Determine the (x, y) coordinate at the center of the cell enclosing the given text.  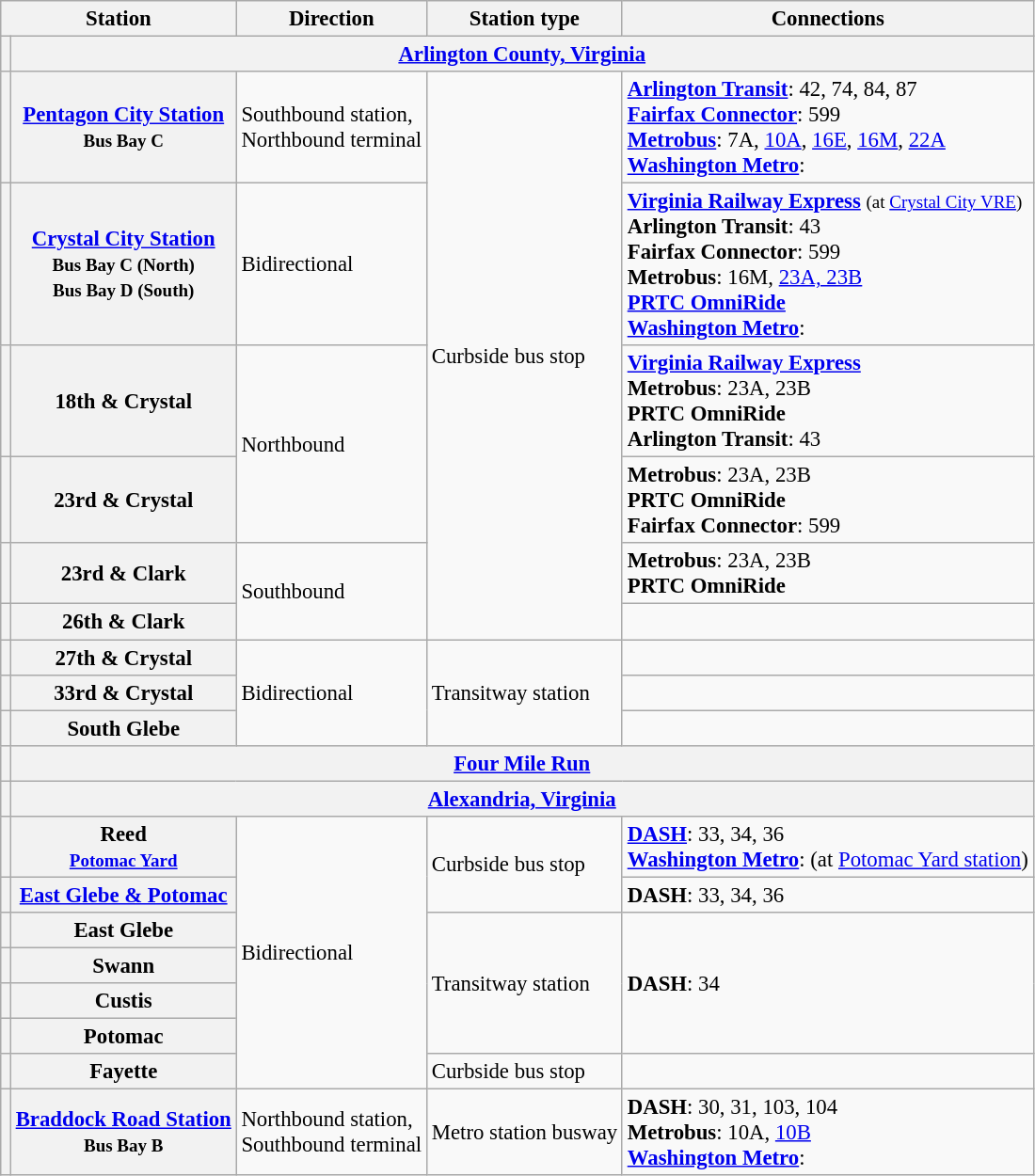
DASH: 34 (828, 983)
Direction (331, 19)
27th & Crystal (123, 658)
Virginia Railway Express (at Crystal City VRE) Arlington Transit: 43 Fairfax Connector: 599 Metrobus: 16M, 23A, 23B PRTC OmniRide Washington Metro: (828, 265)
Swann (123, 965)
ReedPotomac Yard (123, 847)
Southbound (331, 592)
Station (119, 19)
Four Mile Run (521, 763)
East Glebe & Potomac (123, 895)
Metrobus: 23A, 23B PRTC OmniRide Fairfax Connector: 599 (828, 501)
East Glebe (123, 930)
Northbound station,Southbound terminal (331, 1133)
Alexandria, Virginia (521, 799)
DASH: 33, 34, 36 Washington Metro: (at Potomac Yard station) (828, 847)
Pentagon City StationBus Bay C (123, 128)
Station type (524, 19)
Virginia Railway Express Metrobus: 23A, 23B PRTC OmniRide Arlington Transit: 43 (828, 401)
33rd & Crystal (123, 692)
Southbound station,Northbound terminal (331, 128)
23rd & Clark (123, 574)
Metro station busway (524, 1133)
23rd & Crystal (123, 501)
Custis (123, 1001)
18th & Crystal (123, 401)
Potomac (123, 1037)
Braddock Road StationBus Bay B (123, 1133)
Metrobus: 23A, 23B PRTC OmniRide (828, 574)
Connections (828, 19)
Arlington Transit: 42, 74, 84, 87 Fairfax Connector: 599 Metrobus: 7A, 10A, 16E, 16M, 22A Washington Metro: (828, 128)
DASH: 33, 34, 36 (828, 895)
Crystal City StationBus Bay C (North)Bus Bay D (South) (123, 265)
26th & Clark (123, 622)
South Glebe (123, 728)
DASH: 30, 31, 103, 104 Metrobus: 10A, 10B Washington Metro: (828, 1133)
Arlington County, Virginia (521, 55)
Fayette (123, 1072)
Northbound (331, 444)
